From the cell containing the given text, extract its center point as [X, Y] coordinate. 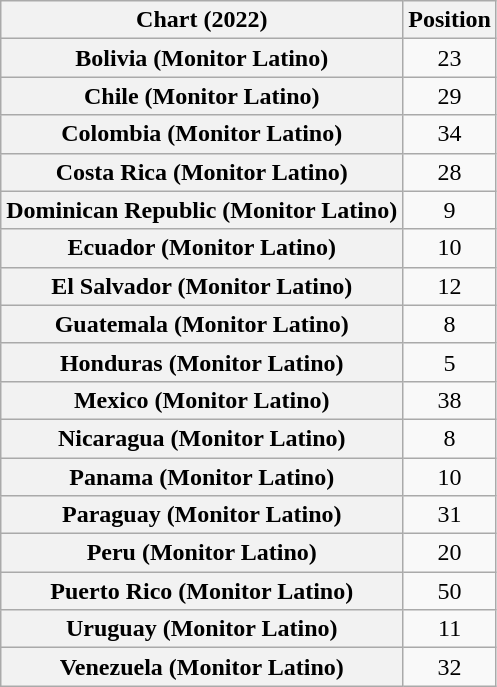
32 [450, 667]
23 [450, 58]
20 [450, 553]
El Salvador (Monitor Latino) [202, 286]
Mexico (Monitor Latino) [202, 400]
Dominican Republic (Monitor Latino) [202, 210]
Panama (Monitor Latino) [202, 477]
Guatemala (Monitor Latino) [202, 324]
Bolivia (Monitor Latino) [202, 58]
28 [450, 172]
Costa Rica (Monitor Latino) [202, 172]
34 [450, 134]
50 [450, 591]
11 [450, 629]
Uruguay (Monitor Latino) [202, 629]
38 [450, 400]
Venezuela (Monitor Latino) [202, 667]
Ecuador (Monitor Latino) [202, 248]
Colombia (Monitor Latino) [202, 134]
Peru (Monitor Latino) [202, 553]
Chile (Monitor Latino) [202, 96]
Paraguay (Monitor Latino) [202, 515]
12 [450, 286]
9 [450, 210]
Puerto Rico (Monitor Latino) [202, 591]
31 [450, 515]
5 [450, 362]
Honduras (Monitor Latino) [202, 362]
Position [450, 20]
Chart (2022) [202, 20]
29 [450, 96]
Nicaragua (Monitor Latino) [202, 438]
